Output the (x, y) coordinate of the center of the cell containing the given text.  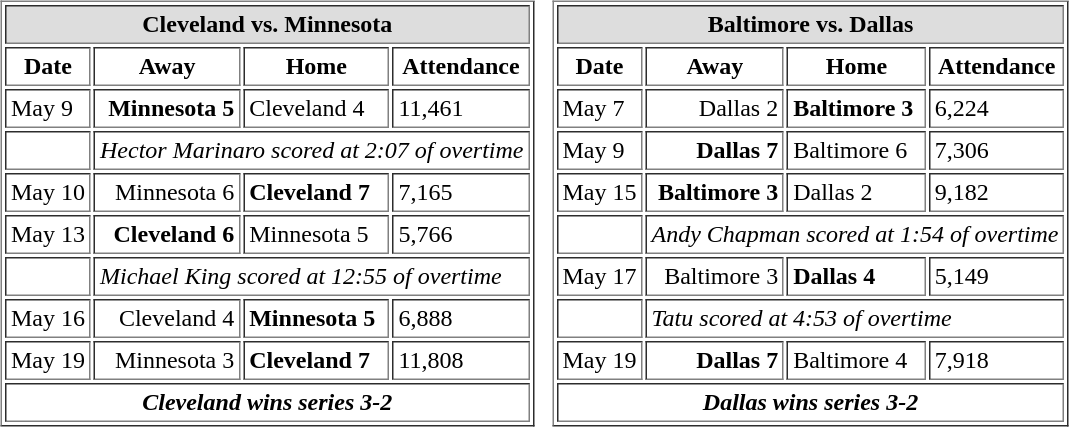
11,461 (460, 108)
Baltimore 4 (856, 360)
May 13 (48, 234)
11,808 (460, 360)
Minnesota 3 (167, 360)
May 17 (599, 276)
Michael King scored at 12:55 of overtime (312, 276)
9,182 (997, 192)
Minnesota 6 (167, 192)
5,149 (997, 276)
Cleveland vs. Minnesota (267, 24)
Hector Marinaro scored at 2:07 of overtime (312, 150)
May 7 (599, 108)
6,888 (460, 318)
Andy Chapman scored at 1:54 of overtime (854, 234)
Cleveland wins series 3-2 (267, 402)
7,918 (997, 360)
Dallas 4 (856, 276)
7,306 (997, 150)
May 15 (599, 192)
Tatu scored at 4:53 of overtime (854, 318)
6,224 (997, 108)
Cleveland 6 (167, 234)
May 10 (48, 192)
5,766 (460, 234)
Baltimore vs. Dallas (810, 24)
7,165 (460, 192)
Baltimore 6 (856, 150)
May 16 (48, 318)
Dallas wins series 3-2 (810, 402)
